Determine the [X, Y] coordinate at the center of the cell enclosing the given text.  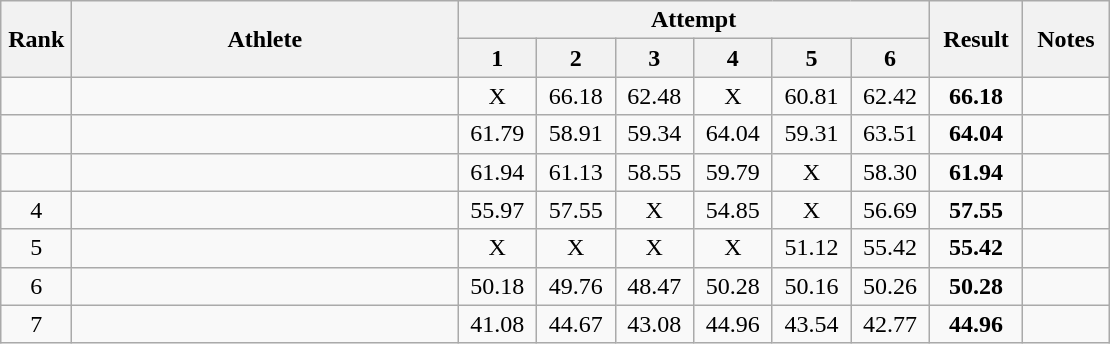
Result [976, 39]
62.48 [654, 96]
61.79 [498, 134]
Notes [1066, 39]
58.30 [890, 172]
61.13 [576, 172]
Athlete [265, 39]
50.16 [812, 286]
62.42 [890, 96]
43.08 [654, 324]
2 [576, 58]
Attempt [694, 20]
3 [654, 58]
59.79 [734, 172]
43.54 [812, 324]
63.51 [890, 134]
50.18 [498, 286]
48.47 [654, 286]
44.67 [576, 324]
59.31 [812, 134]
50.26 [890, 286]
7 [36, 324]
1 [498, 58]
Rank [36, 39]
49.76 [576, 286]
42.77 [890, 324]
60.81 [812, 96]
59.34 [654, 134]
58.55 [654, 172]
51.12 [812, 248]
55.97 [498, 210]
56.69 [890, 210]
41.08 [498, 324]
58.91 [576, 134]
54.85 [734, 210]
